Identify which cell holds the provided text, then report its (x, y) central coordinate. 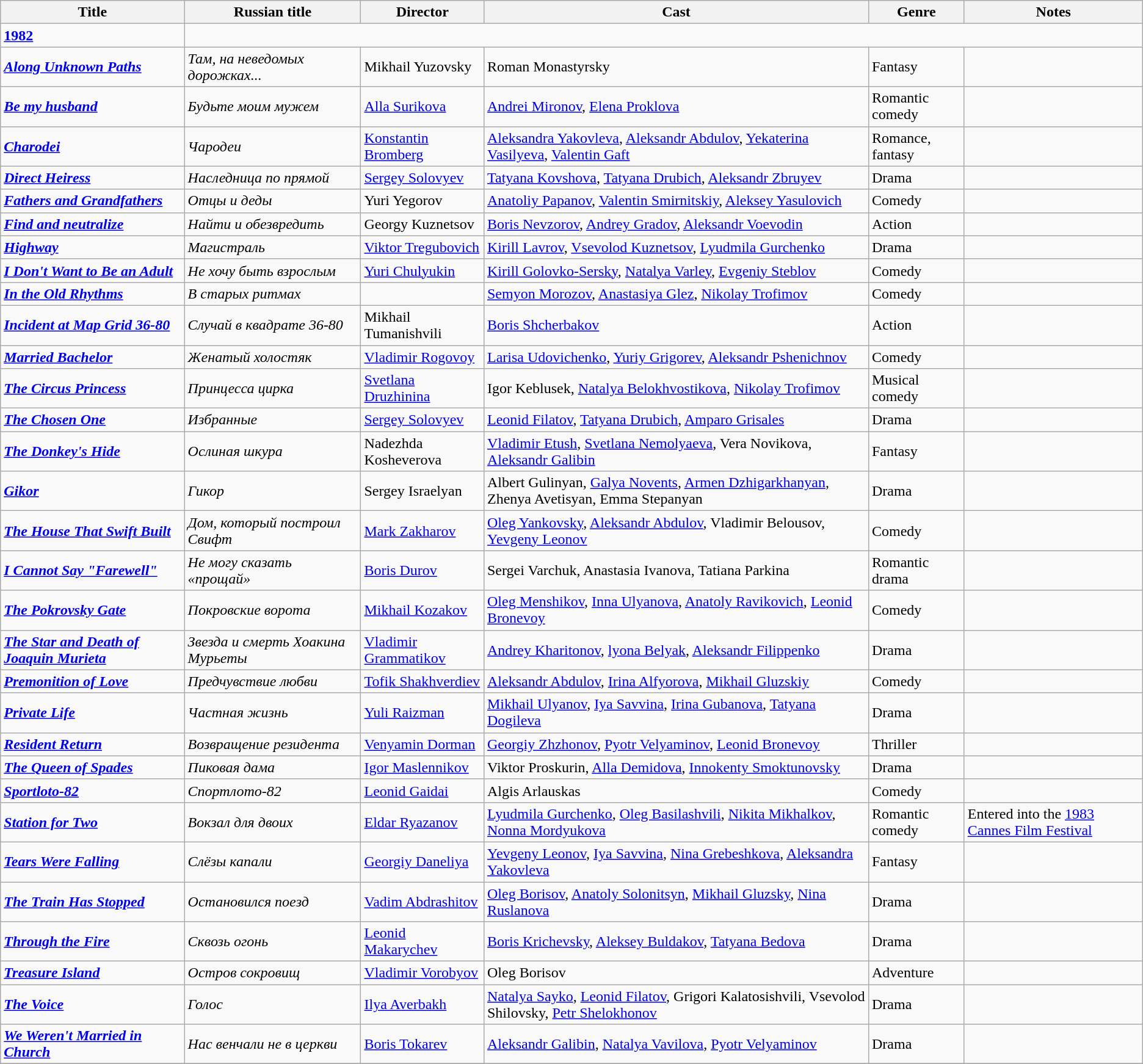
Genre (916, 12)
Romance, fantasy (916, 147)
Resident Return (93, 744)
Наследница по прямой (272, 178)
The Pokrovsky Gate (93, 610)
Premonition of Love (93, 681)
Treasure Island (93, 973)
Ослиная шкура (272, 452)
Женатый холостяк (272, 357)
Station for Two (93, 822)
Married Bachelor (93, 357)
Голос (272, 1005)
Private Life (93, 713)
Yevgeny Leonov, Iya Savvina, Nina Grebeshkova, Aleksandra Yakovleva (676, 862)
Boris Durov (423, 570)
Alla Surikova (423, 106)
Избранные (272, 420)
Mikhail Yuzovsky (423, 67)
Покровские ворота (272, 610)
Sergey Israelyan (423, 491)
Viktor Tregubovich (423, 247)
Sergei Varchuk, Anastasia Ivanova, Tatiana Parkina (676, 570)
Director (423, 12)
Дом, который построил Свифт (272, 531)
The Circus Princess (93, 388)
Georgy Kuznetsov (423, 224)
I Cannot Say "Farewell" (93, 570)
Roman Monastyrsky (676, 67)
Предчувствие любви (272, 681)
Be my husband (93, 106)
Oстановился пoeзд (272, 901)
Sportloto-82 (93, 791)
Возвращение резидента (272, 744)
Гикор (272, 491)
Vadim Abdrashitov (423, 901)
In the Old Rhythms (93, 294)
Georgiy Zhzhonov, Pyotr Velyaminov, Leonid Bronevoy (676, 744)
Through the Fire (93, 941)
Остров сокровищ (272, 973)
Принцесса цирка (272, 388)
Oleg Borisov (676, 973)
The Voice (93, 1005)
Yuli Raizman (423, 713)
Отцы и деды (272, 201)
Boris Krichevsky, Aleksey Buldakov, Tatyana Bedova (676, 941)
Чародеи (272, 147)
Спортлото-82 (272, 791)
Gikor (93, 491)
Along Unknown Paths (93, 67)
The Donkey's Hide (93, 452)
Oleg Menshikov, Inna Ulyanova, Anatoly Ravikovich, Leonid Bronevoy (676, 610)
Georgiy Daneliya (423, 862)
1982 (93, 35)
The Star and Death of Joaquin Murieta (93, 650)
Vladimir Etush, Svetlana Nemolyaeva, Vera Novikova, Aleksandr Galibin (676, 452)
Vladimir Grammatikov (423, 650)
The Train Has Stopped (93, 901)
Leonid Makarychev (423, 941)
Mikhail Kozakov (423, 610)
Частная жизнь (272, 713)
Вокзал для двоих (272, 822)
Eldar Ryazanov (423, 822)
Cast (676, 12)
Lyudmila Gurchenko, Oleg Basilashvili, Nikita Mikhalkov, Nonna Mordyukova (676, 822)
Venyamin Dorman (423, 744)
Kirill Golovko-Sersky, Natalya Varley, Evgeniy Steblov (676, 270)
Highway (93, 247)
Boris Tokarev (423, 1044)
Найти и обезвредить (272, 224)
Andrey Kharitonov, lyona Belyak, Aleksandr Filippenko (676, 650)
Tatyana Kovshova, Tatyana Drubich, Aleksandr Zbruyev (676, 178)
Konstantin Bromberg (423, 147)
Incident at Map Grid 36-80 (93, 325)
Vladimir Vorobyov (423, 973)
We Weren't Married in Church (93, 1044)
Albert Gulinyan, Galya Novents, Armen Dzhigarkhanyan, Zhenya Avetisyan, Emma Stepanyan (676, 491)
Notes (1053, 12)
Andrei Mironov, Elena Proklova (676, 106)
Не хочу быть взрослым (272, 270)
Vladimir Rogovoy (423, 357)
Aleksandra Yakovleva, Aleksandr Abdulov, Yekaterina Vasilyeva, Valentin Gaft (676, 147)
Tofik Shakhverdiev (423, 681)
Ilya Averbakh (423, 1005)
Title (93, 12)
Oleg Yankovsky, Aleksandr Abdulov, Vladimir Belousov, Yevgeny Leonov (676, 531)
Mikhail Tumanishvili (423, 325)
Boris Shcherbakov (676, 325)
Yuri Yegorov (423, 201)
Kirill Lavrov, Vsevolod Kuznetsov, Lyudmila Gurchenko (676, 247)
Anatoliy Papanov, Valentin Smirnitskiy, Aleksey Yasulovich (676, 201)
В старых ритмах (272, 294)
Igor Keblusek, Natalya Belokhvostikova, Nikolay Trofimov (676, 388)
Будьте моим мужем (272, 106)
Direct Heiress (93, 178)
Semyon Morozov, Anastasiya Glez, Nikolay Trofimov (676, 294)
Algis Arlauskas (676, 791)
Viktor Proskurin, Alla Demidova, Innokenty Smoktunovsky (676, 767)
Yuri Chulyukin (423, 270)
Сквозь огонь (272, 941)
Там, на неведомых дорожках... (272, 67)
Случай в квадрате 36-80 (272, 325)
Нас венчали не в церкви (272, 1044)
Boris Nevzorov, Andrey Gradov, Aleksandr Voevodin (676, 224)
Igor Maslennikov (423, 767)
Leonid Gaidai (423, 791)
I Don't Want to Be an Adult (93, 270)
Romantic drama (916, 570)
Пиковая дама (272, 767)
The Queen of Spades (93, 767)
Leonid Filatov, Tatyana Drubich, Amparo Grisales (676, 420)
Слёзы капали (272, 862)
Mikhail Ulyanov, Iya Savvina, Irina Gubanova, Tatyana Dogileva (676, 713)
Oleg Borisov, Anatoly Solonitsyn, Mikhail Gluzsky, Nina Ruslanova (676, 901)
Fathers and Grandfathers (93, 201)
Natalya Sayko, Leonid Filatov, Grigori Kalatosishvili, Vsevolod Shilovsky, Petr Shelokhonov (676, 1005)
Магистраль (272, 247)
Larisa Udovichenko, Yuriy Grigorev, Aleksandr Pshenichnov (676, 357)
Aleksandr Galibin, Natalya Vavilova, Pyotr Velyaminov (676, 1044)
Звезда и смерть Хоакина Мурьеты (272, 650)
Mark Zakharov (423, 531)
Svetlana Druzhinina (423, 388)
The House That Swift Built (93, 531)
Не могу сказать «прощай» (272, 570)
Musical comedy (916, 388)
Entered into the 1983 Cannes Film Festival (1053, 822)
Tears Were Falling (93, 862)
Russian title (272, 12)
Adventure (916, 973)
Nadezhda Kosheverova (423, 452)
Charodei (93, 147)
Thriller (916, 744)
Find and neutralize (93, 224)
The Chosen One (93, 420)
Aleksandr Abdulov, Irina Alfyorova, Mikhail Gluzskiy (676, 681)
